Output the (X, Y) coordinate of the center of the cell containing the given text.  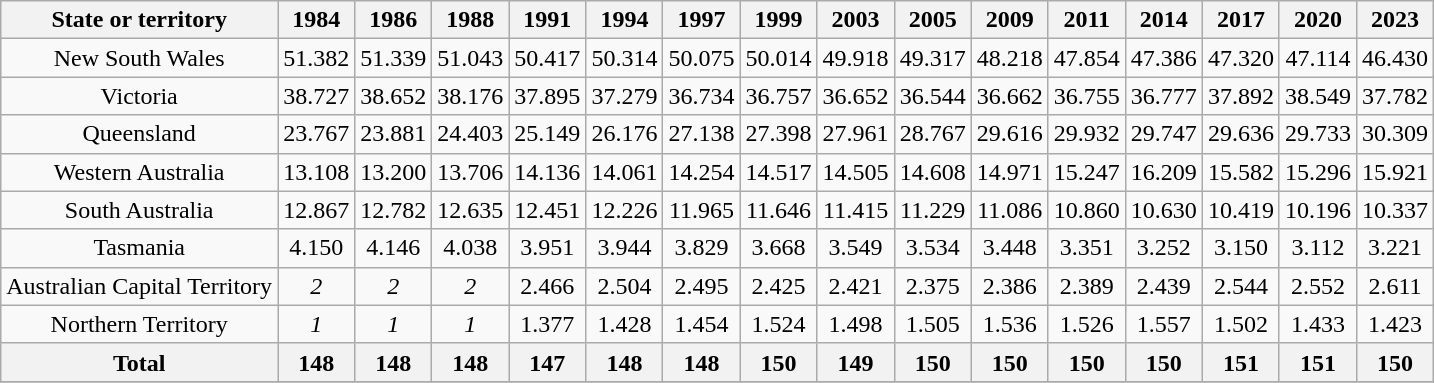
2.439 (1164, 286)
36.755 (1086, 96)
Western Australia (140, 172)
2.544 (1240, 286)
36.777 (1164, 96)
2020 (1318, 20)
1.536 (1010, 324)
27.138 (702, 134)
2.375 (932, 286)
29.616 (1010, 134)
Victoria (140, 96)
50.314 (624, 58)
10.196 (1318, 210)
51.043 (470, 58)
2023 (1394, 20)
29.932 (1086, 134)
14.971 (1010, 172)
1.428 (624, 324)
29.747 (1164, 134)
16.209 (1164, 172)
15.582 (1240, 172)
3.221 (1394, 248)
11.086 (1010, 210)
36.757 (778, 96)
2005 (932, 20)
13.108 (316, 172)
27.961 (856, 134)
36.652 (856, 96)
12.867 (316, 210)
New South Wales (140, 58)
49.317 (932, 58)
1.557 (1164, 324)
3.549 (856, 248)
2.386 (1010, 286)
37.279 (624, 96)
3.112 (1318, 248)
10.860 (1086, 210)
Queensland (140, 134)
State or territory (140, 20)
46.430 (1394, 58)
37.892 (1240, 96)
47.114 (1318, 58)
2003 (856, 20)
30.309 (1394, 134)
10.419 (1240, 210)
12.451 (548, 210)
2011 (1086, 20)
4.146 (394, 248)
149 (856, 362)
14.136 (548, 172)
1999 (778, 20)
3.668 (778, 248)
2.495 (702, 286)
38.727 (316, 96)
2.611 (1394, 286)
50.417 (548, 58)
49.918 (856, 58)
29.733 (1318, 134)
3.829 (702, 248)
South Australia (140, 210)
2014 (1164, 20)
25.149 (548, 134)
Tasmania (140, 248)
12.226 (624, 210)
2.466 (548, 286)
38.549 (1318, 96)
1991 (548, 20)
36.662 (1010, 96)
1997 (702, 20)
38.652 (394, 96)
2009 (1010, 20)
23.881 (394, 134)
3.252 (1164, 248)
15.921 (1394, 172)
Australian Capital Territory (140, 286)
1.505 (932, 324)
4.150 (316, 248)
14.254 (702, 172)
1.526 (1086, 324)
1.377 (548, 324)
14.061 (624, 172)
15.296 (1318, 172)
11.415 (856, 210)
3.951 (548, 248)
11.229 (932, 210)
3.150 (1240, 248)
2.425 (778, 286)
12.782 (394, 210)
Northern Territory (140, 324)
50.014 (778, 58)
13.200 (394, 172)
3.944 (624, 248)
1.502 (1240, 324)
47.386 (1164, 58)
1.433 (1318, 324)
1.524 (778, 324)
4.038 (470, 248)
50.075 (702, 58)
28.767 (932, 134)
10.630 (1164, 210)
37.782 (1394, 96)
15.247 (1086, 172)
36.734 (702, 96)
1.423 (1394, 324)
3.534 (932, 248)
48.218 (1010, 58)
51.339 (394, 58)
2.504 (624, 286)
2.552 (1318, 286)
14.517 (778, 172)
12.635 (470, 210)
14.608 (932, 172)
2017 (1240, 20)
26.176 (624, 134)
23.767 (316, 134)
36.544 (932, 96)
47.320 (1240, 58)
1.498 (856, 324)
1.454 (702, 324)
3.448 (1010, 248)
11.965 (702, 210)
11.646 (778, 210)
13.706 (470, 172)
Total (140, 362)
3.351 (1086, 248)
2.421 (856, 286)
1986 (394, 20)
47.854 (1086, 58)
10.337 (1394, 210)
14.505 (856, 172)
147 (548, 362)
1988 (470, 20)
27.398 (778, 134)
29.636 (1240, 134)
37.895 (548, 96)
38.176 (470, 96)
51.382 (316, 58)
24.403 (470, 134)
1984 (316, 20)
2.389 (1086, 286)
1994 (624, 20)
